Find where the given text appears and provide that cell's center as [x, y] coordinate. 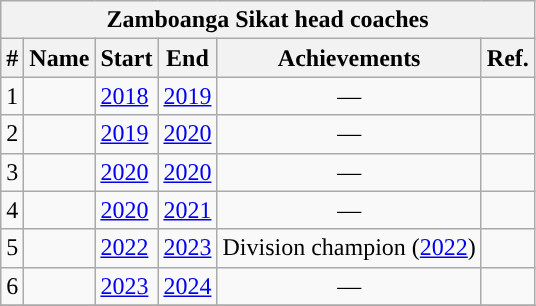
Achievements [349, 58]
2018 [126, 96]
Zamboanga Sikat head coaches [268, 20]
End [188, 58]
5 [12, 248]
2 [12, 134]
Ref. [508, 58]
3 [12, 172]
6 [12, 286]
# [12, 58]
Division champion (2022) [349, 248]
Start [126, 58]
2022 [126, 248]
1 [12, 96]
2021 [188, 210]
2024 [188, 286]
4 [12, 210]
Name [60, 58]
